Detect which cell encompasses the target text, then output its (x, y) center coordinate. 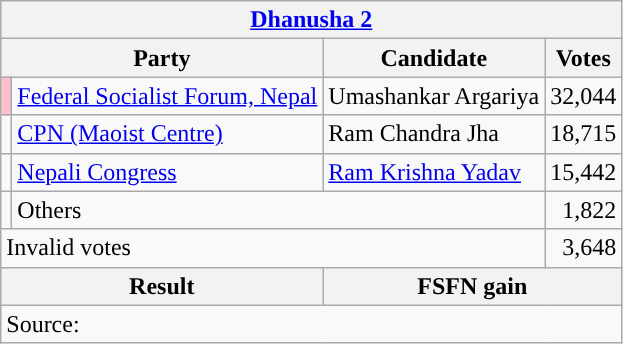
32,044 (584, 96)
Source: (312, 324)
CPN (Maoist Centre) (168, 134)
Ram Krishna Yadav (434, 172)
Others (278, 210)
Federal Socialist Forum, Nepal (168, 96)
Votes (584, 58)
Result (162, 286)
3,648 (584, 248)
Nepali Congress (168, 172)
Ram Chandra Jha (434, 134)
Umashankar Argariya (434, 96)
FSFN gain (472, 286)
Invalid votes (273, 248)
Dhanusha 2 (312, 20)
15,442 (584, 172)
Party (162, 58)
18,715 (584, 134)
1,822 (584, 210)
Candidate (434, 58)
